Output the [x, y] coordinate of the center of the cell containing the given text.  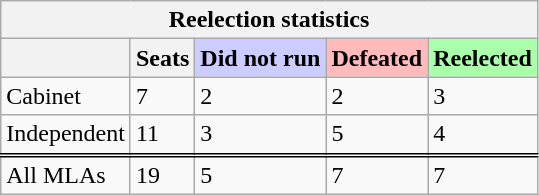
Did not run [260, 58]
19 [162, 174]
Reelected [483, 58]
All MLAs [66, 174]
Defeated [377, 58]
11 [162, 135]
Seats [162, 58]
4 [483, 135]
Independent [66, 135]
Reelection statistics [270, 20]
Cabinet [66, 96]
